Extract the [x, y] coordinate from the center of the cell holding the provided text.  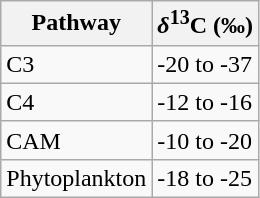
δ13C (‰) [206, 24]
-20 to -37 [206, 64]
-18 to -25 [206, 178]
-10 to -20 [206, 140]
C3 [76, 64]
-12 to -16 [206, 102]
C4 [76, 102]
CAM [76, 140]
Phytoplankton [76, 178]
Pathway [76, 24]
